Search for the cell housing the specified text and yield its [X, Y] center coordinate. 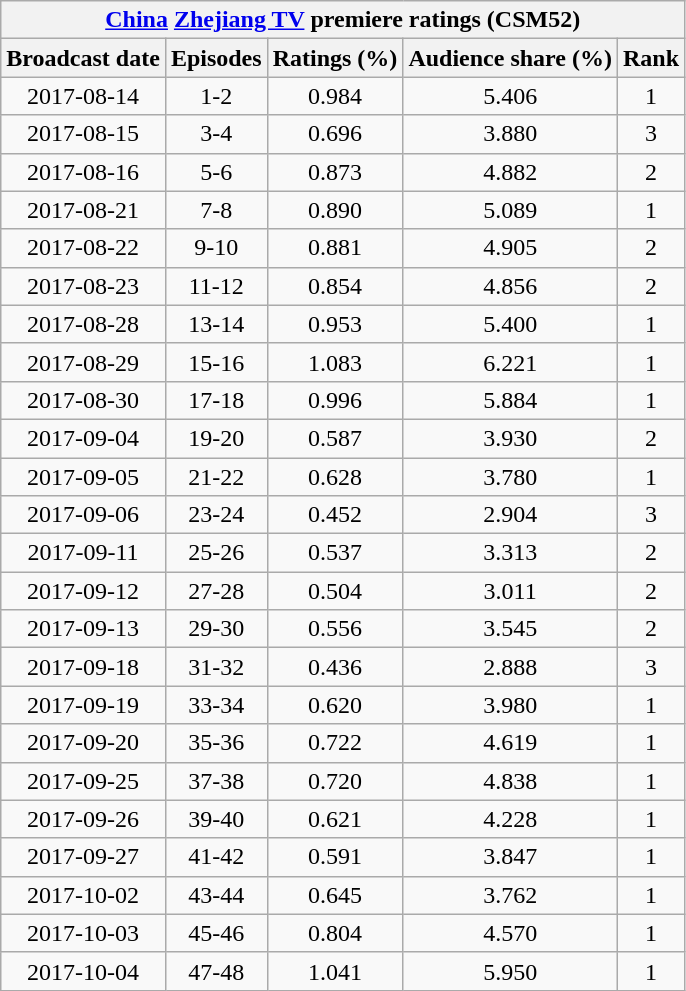
2017-09-26 [84, 819]
2017-08-29 [84, 362]
3.762 [510, 895]
3.780 [510, 477]
0.556 [335, 629]
2017-09-18 [84, 667]
0.953 [335, 324]
0.587 [335, 438]
2017-10-04 [84, 971]
0.804 [335, 933]
2017-08-23 [84, 286]
2017-09-13 [84, 629]
4.905 [510, 248]
27-28 [216, 591]
0.537 [335, 553]
Audience share (%) [510, 58]
4.619 [510, 743]
5.089 [510, 210]
41-42 [216, 857]
2017-10-03 [84, 933]
3.545 [510, 629]
0.696 [335, 134]
5-6 [216, 172]
0.722 [335, 743]
35-36 [216, 743]
4.570 [510, 933]
0.881 [335, 248]
4.838 [510, 781]
19-20 [216, 438]
4.882 [510, 172]
0.873 [335, 172]
0.890 [335, 210]
Rank [650, 58]
3.880 [510, 134]
0.621 [335, 819]
2017-08-21 [84, 210]
1.083 [335, 362]
3-4 [216, 134]
0.620 [335, 705]
2017-09-12 [84, 591]
23-24 [216, 515]
5.884 [510, 400]
2017-09-19 [84, 705]
9-10 [216, 248]
2017-09-25 [84, 781]
43-44 [216, 895]
2017-10-02 [84, 895]
15-16 [216, 362]
3.847 [510, 857]
China Zhejiang TV premiere ratings (CSM52) [343, 20]
0.436 [335, 667]
3.980 [510, 705]
Broadcast date [84, 58]
31-32 [216, 667]
2.904 [510, 515]
0.452 [335, 515]
4.856 [510, 286]
2017-08-16 [84, 172]
2.888 [510, 667]
0.854 [335, 286]
0.720 [335, 781]
2017-09-06 [84, 515]
2017-09-11 [84, 553]
21-22 [216, 477]
6.221 [510, 362]
37-38 [216, 781]
17-18 [216, 400]
Episodes [216, 58]
47-48 [216, 971]
29-30 [216, 629]
2017-09-04 [84, 438]
2017-08-30 [84, 400]
5.400 [510, 324]
3.930 [510, 438]
5.406 [510, 96]
11-12 [216, 286]
1-2 [216, 96]
45-46 [216, 933]
3.011 [510, 591]
39-40 [216, 819]
5.950 [510, 971]
1.041 [335, 971]
3.313 [510, 553]
0.504 [335, 591]
0.984 [335, 96]
2017-09-27 [84, 857]
2017-08-15 [84, 134]
0.591 [335, 857]
13-14 [216, 324]
0.645 [335, 895]
0.628 [335, 477]
Ratings (%) [335, 58]
7-8 [216, 210]
2017-09-05 [84, 477]
0.996 [335, 400]
4.228 [510, 819]
2017-08-22 [84, 248]
33-34 [216, 705]
2017-08-14 [84, 96]
2017-09-20 [84, 743]
2017-08-28 [84, 324]
25-26 [216, 553]
